Scan for the cell matching the given text and deliver its [x, y] coordinate at center. 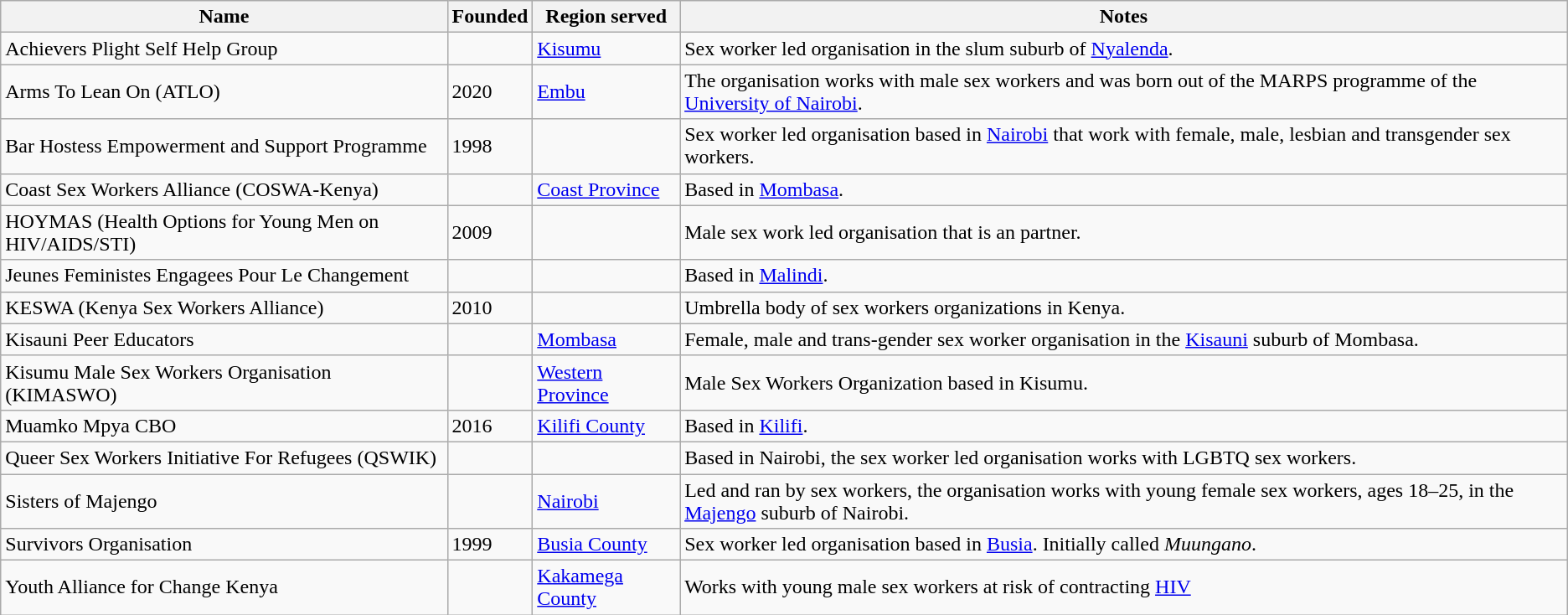
Works with young male sex workers at risk of contracting HIV [1124, 588]
Region served [606, 17]
Based in Kilifi. [1124, 426]
The organisation works with male sex workers and was born out of the MARPS programme of the University of Nairobi. [1124, 92]
Busia County [606, 545]
Bar Hostess Empowerment and Support Programme [224, 146]
Youth Alliance for Change Kenya [224, 588]
Sex worker led organisation based in Busia. Initially called Muungano. [1124, 545]
1999 [490, 545]
Western Province [606, 382]
Kisumu Male Sex Workers Organisation (KIMASWO) [224, 382]
Queer Sex Workers Initiative For Refugees (QSWIK) [224, 457]
2010 [490, 307]
Kisauni Peer Educators [224, 339]
Embu [606, 92]
Based in Nairobi, the sex worker led organisation works with LGBTQ sex workers. [1124, 457]
Founded [490, 17]
Achievers Plight Self Help Group [224, 49]
KESWA (Kenya Sex Workers Alliance) [224, 307]
Led and ran by sex workers, the organisation works with young female sex workers, ages 18–25, in the Majengo suburb of Nairobi. [1124, 501]
Arms To Lean On (ATLO) [224, 92]
2020 [490, 92]
Survivors Organisation [224, 545]
Notes [1124, 17]
Coast Province [606, 189]
Kakamega County [606, 588]
Umbrella body of sex workers organizations in Kenya. [1124, 307]
Based in Mombasa. [1124, 189]
Sex worker led organisation in the slum suburb of Nyalenda. [1124, 49]
Coast Sex Workers Alliance (COSWA-Kenya) [224, 189]
2016 [490, 426]
Jeunes Feministes Engagees Pour Le Changement [224, 276]
Kilifi County [606, 426]
Muamko Mpya CBO [224, 426]
Female, male and trans-gender sex worker organisation in the Kisauni suburb of Mombasa. [1124, 339]
Male sex work led organisation that is an partner. [1124, 233]
Kisumu [606, 49]
Mombasa [606, 339]
Name [224, 17]
Male Sex Workers Organization based in Kisumu. [1124, 382]
1998 [490, 146]
HOYMAS (Health Options for Young Men on HIV/AIDS/STI) [224, 233]
2009 [490, 233]
Nairobi [606, 501]
Sex worker led organisation based in Nairobi that work with female, male, lesbian and transgender sex workers. [1124, 146]
Sisters of Majengo [224, 501]
Based in Malindi. [1124, 276]
